Capture the cell that displays the provided text and extract its (x, y) central coordinate. 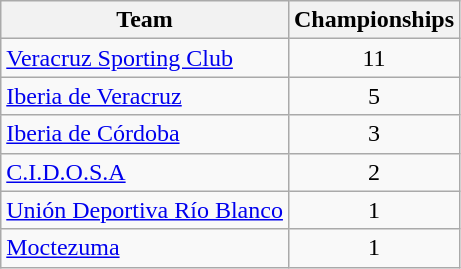
11 (374, 58)
Iberia de Córdoba (145, 134)
Unión Deportiva Río Blanco (145, 210)
Moctezuma (145, 248)
3 (374, 134)
Team (145, 20)
C.I.D.O.S.A (145, 172)
Championships (374, 20)
5 (374, 96)
2 (374, 172)
Veracruz Sporting Club (145, 58)
Iberia de Veracruz (145, 96)
